Return the (x, y) coordinate for the center point of the cell that contains the specified text.  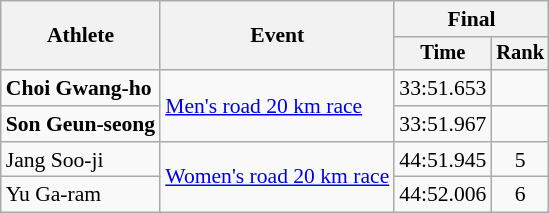
33:51.653 (442, 88)
Jang Soo-ji (80, 160)
Athlete (80, 36)
44:51.945 (442, 160)
Event (277, 36)
Choi Gwang-ho (80, 88)
Rank (520, 54)
6 (520, 195)
33:51.967 (442, 124)
Son Geun-seong (80, 124)
Men's road 20 km race (277, 106)
Women's road 20 km race (277, 178)
Time (442, 54)
44:52.006 (442, 195)
Yu Ga-ram (80, 195)
5 (520, 160)
Final (472, 19)
